Output the (X, Y) coordinate of the center of the cell containing the given text.  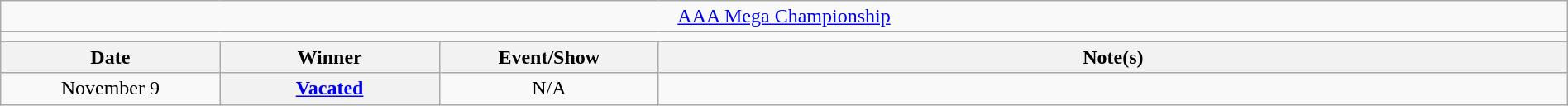
Note(s) (1113, 57)
Event/Show (549, 57)
AAA Mega Championship (784, 17)
N/A (549, 89)
Vacated (329, 89)
Winner (329, 57)
Date (111, 57)
November 9 (111, 89)
